Search for the cell housing the specified text and yield its (x, y) center coordinate. 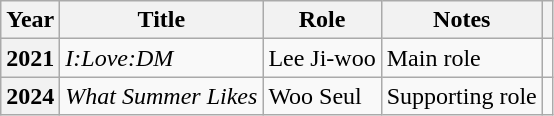
Woo Seul (322, 96)
2024 (30, 96)
Year (30, 20)
Role (322, 20)
Main role (462, 58)
I:Love:DM (162, 58)
Supporting role (462, 96)
Title (162, 20)
Lee Ji-woo (322, 58)
2021 (30, 58)
What Summer Likes (162, 96)
Notes (462, 20)
